Pinpoint the cell where the given text exists, returning its [x, y] midpoint coordinate. 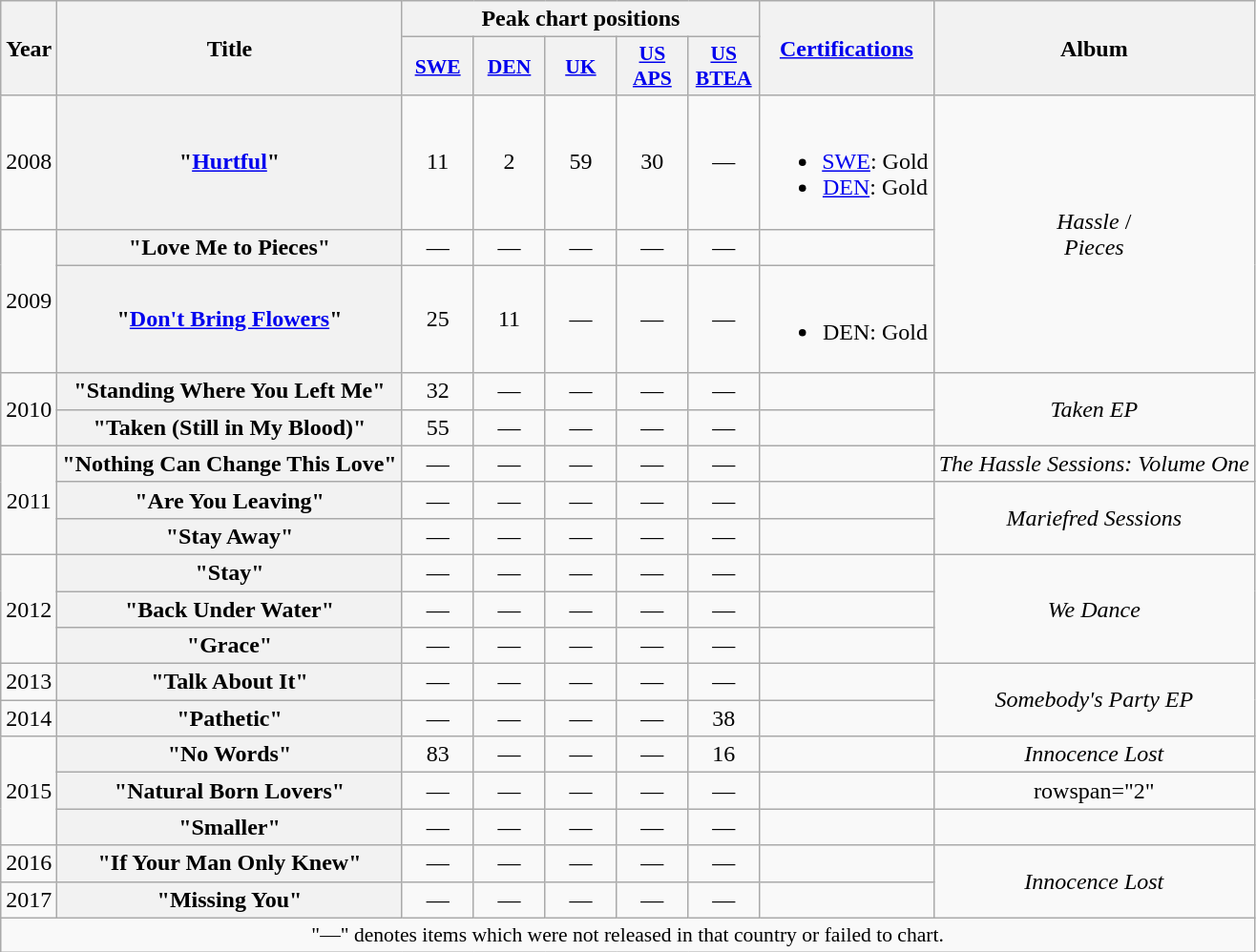
"No Words" [229, 755]
59 [580, 162]
55 [437, 427]
2008 [29, 162]
Somebody's Party EP [1094, 700]
2015 [29, 791]
2011 [29, 500]
rowspan="2" [1094, 791]
"Grace" [229, 646]
Hassle /Pieces [1094, 235]
We Dance [1094, 609]
DEN [510, 67]
"Stay Away" [229, 536]
30 [653, 162]
Taken EP [1094, 409]
"Love Me to Pieces" [229, 247]
UK [580, 67]
USAPS [653, 67]
Album [1094, 48]
"Talk About It" [229, 682]
2016 [29, 863]
"Missing You" [229, 900]
Title [229, 48]
DEN: Gold [847, 319]
"Smaller" [229, 827]
2014 [29, 718]
"Back Under Water" [229, 610]
"Don't Bring Flowers" [229, 319]
"—" denotes items which were not released in that country or failed to chart. [628, 935]
"Stay" [229, 572]
Certifications [847, 48]
32 [437, 391]
Peak chart positions [580, 19]
83 [437, 755]
"If Your Man Only Knew" [229, 863]
2017 [29, 900]
Year [29, 48]
Mariefred Sessions [1094, 518]
2013 [29, 682]
38 [723, 718]
16 [723, 755]
2 [510, 162]
"Natural Born Lovers" [229, 791]
2012 [29, 609]
2010 [29, 409]
"Pathetic" [229, 718]
25 [437, 319]
SWE: GoldDEN: Gold [847, 162]
SWE [437, 67]
"Hurtful" [229, 162]
"Nothing Can Change This Love" [229, 464]
The Hassle Sessions: Volume One [1094, 464]
USBTEA [723, 67]
"Standing Where You Left Me" [229, 391]
"Are You Leaving" [229, 500]
"Taken (Still in My Blood)" [229, 427]
2009 [29, 301]
